For the text-containing cell, return its midpoint in [X, Y] coordinate format. 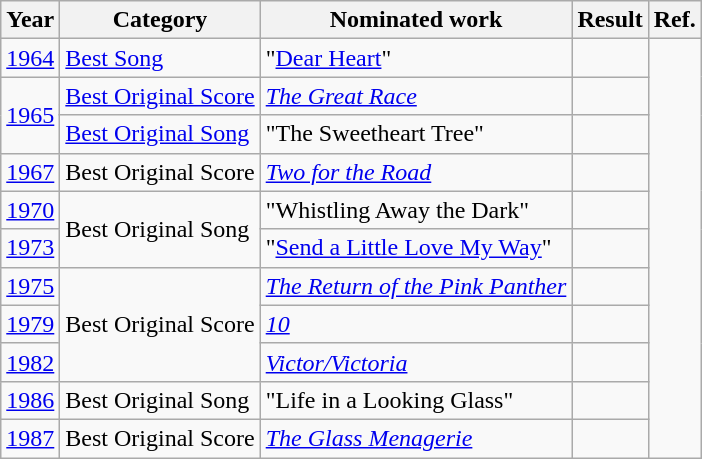
1975 [30, 286]
1982 [30, 362]
10 [416, 324]
Best Song [160, 58]
Ref. [674, 20]
1979 [30, 324]
1964 [30, 58]
"Life in a Looking Glass" [416, 400]
Year [30, 20]
The Great Race [416, 96]
1986 [30, 400]
Category [160, 20]
The Return of the Pink Panther [416, 286]
1967 [30, 172]
The Glass Menagerie [416, 438]
Victor/Victoria [416, 362]
1973 [30, 248]
1965 [30, 115]
Nominated work [416, 20]
"Whistling Away the Dark" [416, 210]
Two for the Road [416, 172]
1970 [30, 210]
"Send a Little Love My Way" [416, 248]
1987 [30, 438]
"The Sweetheart Tree" [416, 134]
"Dear Heart" [416, 58]
Result [610, 20]
